Output the [X, Y] coordinate of the center of the cell containing the given text.  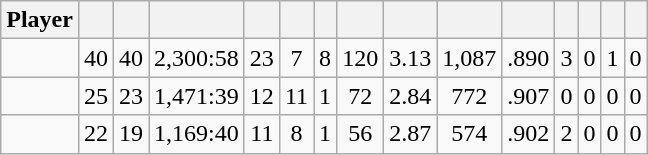
7 [296, 58]
574 [470, 134]
.907 [528, 96]
2,300:58 [197, 58]
3 [566, 58]
12 [262, 96]
19 [132, 134]
2.84 [410, 96]
2 [566, 134]
56 [360, 134]
22 [96, 134]
1,471:39 [197, 96]
772 [470, 96]
72 [360, 96]
1,169:40 [197, 134]
3.13 [410, 58]
.890 [528, 58]
2.87 [410, 134]
25 [96, 96]
1,087 [470, 58]
Player [40, 20]
120 [360, 58]
.902 [528, 134]
